Find where the given text appears and provide that cell's center as [X, Y] coordinate. 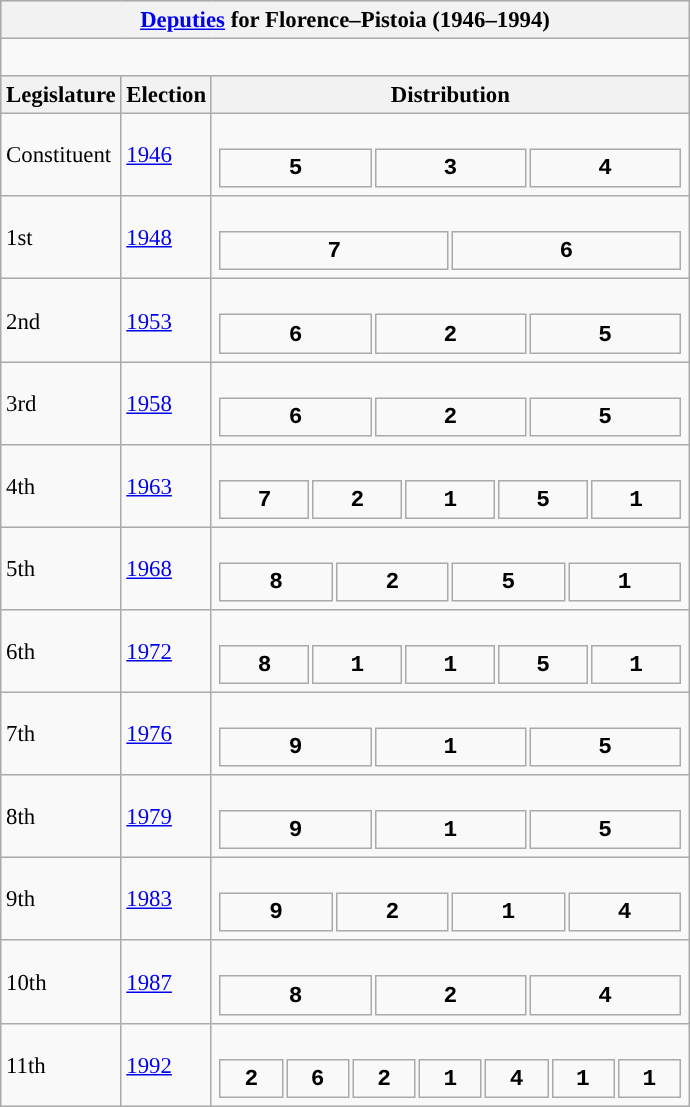
1992 [166, 1064]
9 2 1 4 [450, 900]
10th [61, 982]
4th [61, 486]
Constituent [61, 156]
1963 [166, 486]
1983 [166, 900]
8 1 1 5 1 [450, 652]
1946 [166, 156]
1953 [166, 320]
Election [166, 95]
1948 [166, 238]
9th [61, 900]
Legislature [61, 95]
7 2 1 5 1 [450, 486]
7th [61, 734]
8 2 4 [450, 982]
5th [61, 568]
5 3 4 [450, 156]
6th [61, 652]
8th [61, 816]
7 6 [450, 238]
2nd [61, 320]
1958 [166, 404]
8 2 5 1 [450, 568]
1972 [166, 652]
3 [450, 168]
Deputies for Florence–Pistoia (1946–1994) [346, 20]
Distribution [450, 95]
1976 [166, 734]
3rd [61, 404]
1st [61, 238]
1979 [166, 816]
11th [61, 1064]
2 6 2 1 4 1 1 [450, 1064]
1987 [166, 982]
1968 [166, 568]
